Return (X, Y) of the center of cell containing provided text 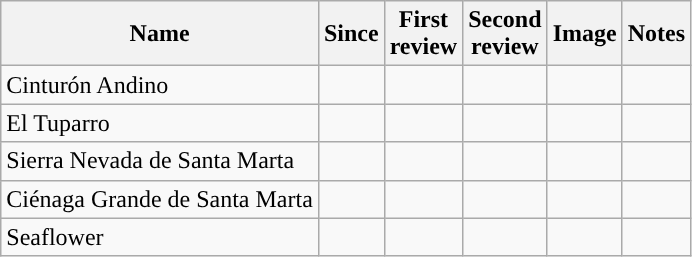
Cinturón Andino (160, 85)
Seaflower (160, 237)
Ciénaga Grande de Santa Marta (160, 199)
Since (351, 34)
Image (584, 34)
Secondreview (505, 34)
El Tuparro (160, 123)
Notes (656, 34)
Sierra Nevada de Santa Marta (160, 161)
Firstreview (424, 34)
Name (160, 34)
